Find where the given text appears and provide that cell's center as [x, y] coordinate. 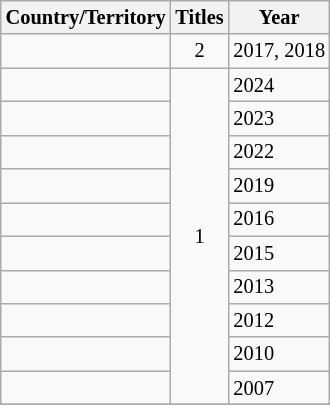
2012 [278, 320]
2024 [278, 85]
Country/Territory [86, 17]
2007 [278, 388]
Titles [199, 17]
2 [199, 51]
2016 [278, 219]
2015 [278, 253]
2019 [278, 186]
2022 [278, 152]
2023 [278, 118]
2017, 2018 [278, 51]
2010 [278, 354]
Year [278, 17]
1 [199, 236]
2013 [278, 287]
